Extract the (X, Y) coordinate from the center of the cell holding the provided text.  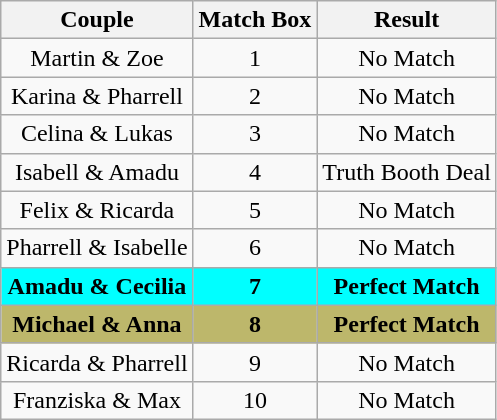
Michael & Anna (97, 324)
1 (255, 58)
Celina & Lukas (97, 134)
Martin & Zoe (97, 58)
3 (255, 134)
Match Box (255, 20)
8 (255, 324)
Truth Booth Deal (407, 172)
2 (255, 96)
Amadu & Cecilia (97, 286)
Pharrell & Isabelle (97, 248)
Karina & Pharrell (97, 96)
9 (255, 362)
Ricarda & Pharrell (97, 362)
10 (255, 400)
7 (255, 286)
Result (407, 20)
Felix & Ricarda (97, 210)
6 (255, 248)
Isabell & Amadu (97, 172)
4 (255, 172)
Franziska & Max (97, 400)
Couple (97, 20)
5 (255, 210)
